Determine the (X, Y) coordinate at the center of the cell enclosing the given text.  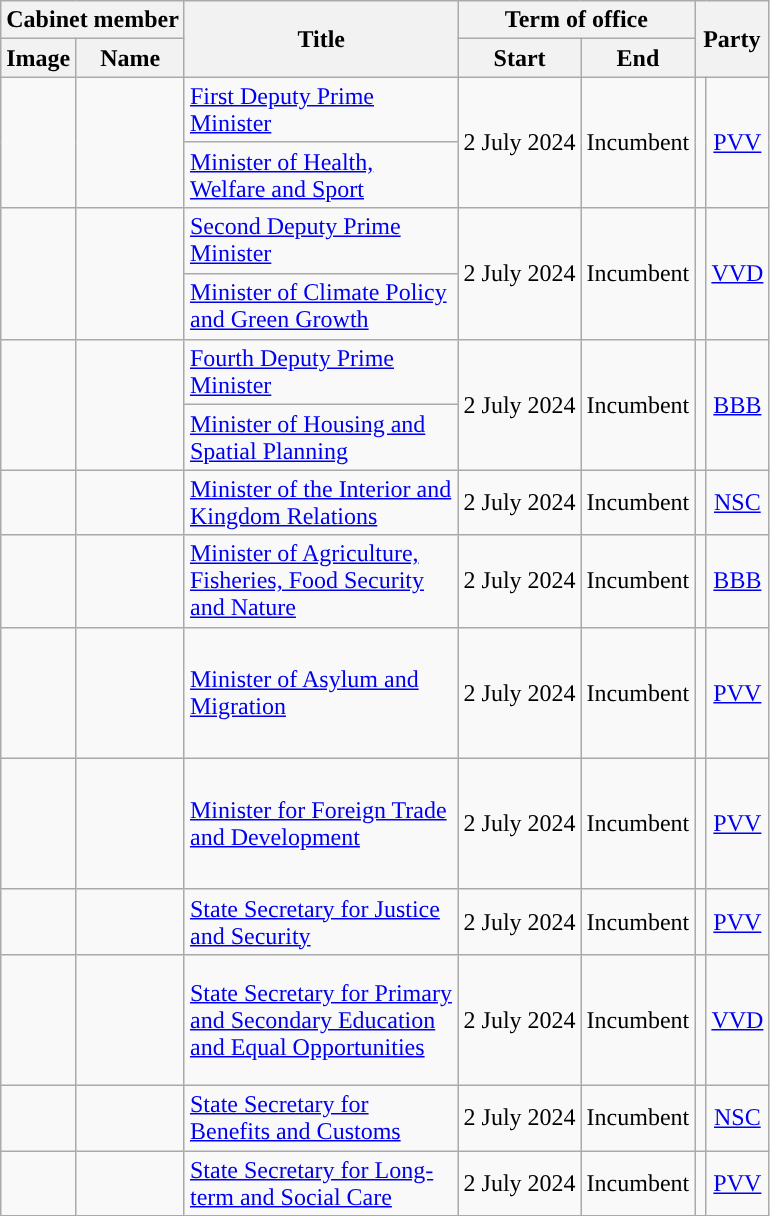
Party (732, 39)
Minister of the Interior and Kingdom Relations (321, 502)
First Deputy Prime Minister (321, 110)
Minister of Asylum and Migration (321, 692)
Cabinet member (93, 20)
State Secretary for Long-term and Social Care (321, 1182)
Term of office (576, 20)
Title (321, 39)
State Secretary for Benefits and Customs (321, 1118)
Minister of Agriculture, Fisheries, Food Security and Nature (321, 581)
Second Deputy Prime Minister (321, 241)
State Secretary for Justice and Security (321, 922)
Fourth Deputy Prime Minister (321, 372)
End (638, 58)
Image (38, 58)
Name (130, 58)
Minister of Health, Welfare and Sport (321, 175)
State Secretary for Primary and Secondary Education and Equal Opportunities (321, 1020)
Minister of Climate Policy and Green Growth (321, 306)
Minister of Housing and Spatial Planning (321, 438)
Start (520, 58)
Minister for Foreign Trade and Development (321, 824)
